Detect which cell encompasses the target text, then output its [X, Y] center coordinate. 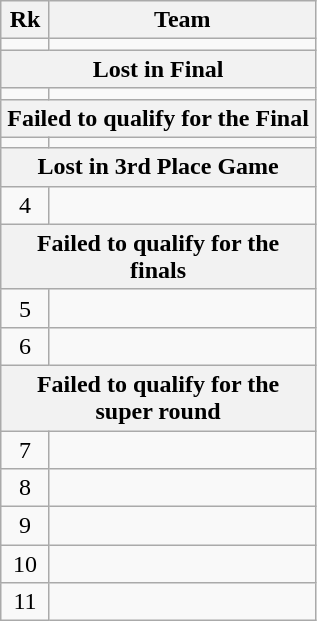
Rk [26, 20]
6 [26, 346]
Failed to qualify for the super round [158, 398]
Failed to qualify for the finals [158, 256]
8 [26, 488]
4 [26, 205]
Failed to qualify for the Final [158, 118]
9 [26, 526]
10 [26, 564]
5 [26, 308]
Lost in Final [158, 69]
Lost in 3rd Place Game [158, 167]
Team [182, 20]
11 [26, 602]
7 [26, 449]
